Scan for the cell matching the given text and deliver its (x, y) coordinate at center. 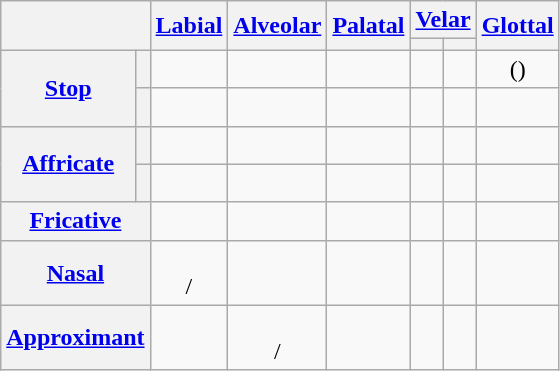
Fricative (76, 221)
Approximant (76, 338)
() (518, 69)
Alveolar (278, 26)
Stop (68, 88)
Velar (443, 20)
Nasal (76, 272)
Affricate (68, 164)
Labial (189, 26)
Glottal (518, 26)
Palatal (368, 26)
